Determine the (x, y) coordinate at the center of the cell enclosing the given text.  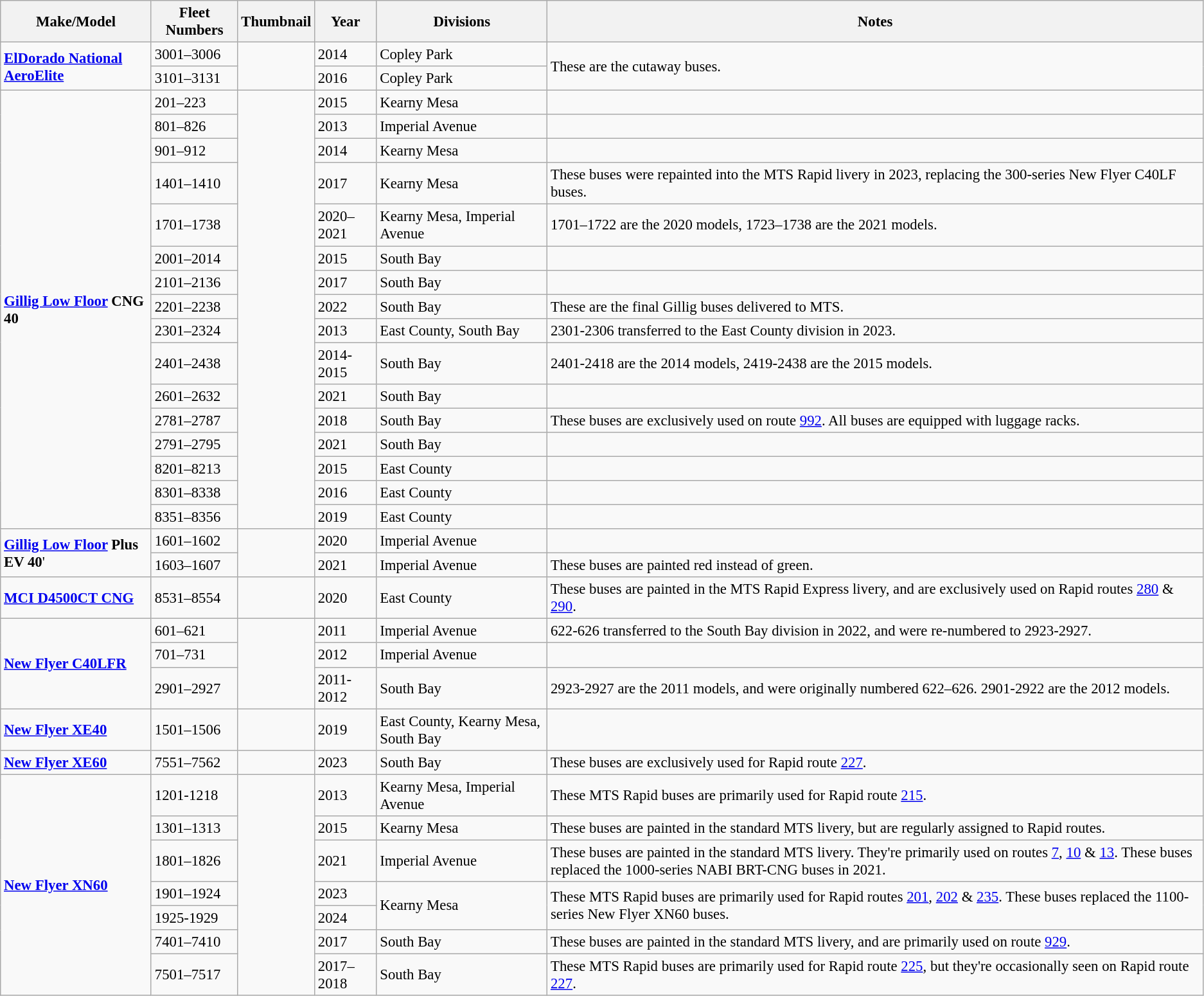
8301–8338 (194, 493)
622-626 transferred to the South Bay division in 2022, and were re-numbered to 2923-2927. (875, 631)
East County, South Bay (462, 330)
2401–2438 (194, 364)
Make/Model (76, 22)
2301-2306 transferred to the East County division in 2023. (875, 330)
New Flyer C40LFR (76, 664)
ElDorado National AeroElite (76, 67)
1925-1929 (194, 918)
1301–1313 (194, 828)
New Flyer XN60 (76, 885)
2301–2324 (194, 330)
2791–2795 (194, 445)
These buses are exclusively used for Rapid route 227. (875, 762)
Notes (875, 22)
Gillig Low Floor Plus EV 40' (76, 553)
1603–1607 (194, 565)
New Flyer XE40 (76, 730)
Gillig Low Floor CNG 40 (76, 310)
2011 (346, 631)
2020–2021 (346, 225)
Divisions (462, 22)
2011-2012 (346, 688)
2012 (346, 655)
1801–1826 (194, 861)
2024 (346, 918)
2101–2136 (194, 282)
These MTS Rapid buses are primarily used for Rapid route 225, but they're occasionally seen on Rapid route 227. (875, 975)
2923-2927 are the 2011 models, and were originally numbered 622–626. 2901-2922 are the 2012 models. (875, 688)
1501–1506 (194, 730)
These buses are exclusively used on route 992. All buses are equipped with luggage racks. (875, 420)
7551–7562 (194, 762)
2014-2015 (346, 364)
3101–3131 (194, 78)
These MTS Rapid buses are primarily used for Rapid routes 201, 202 & 235. These buses replaced the 1100-series New Flyer XN60 buses. (875, 906)
2781–2787 (194, 420)
These are the cutaway buses. (875, 67)
701–731 (194, 655)
201–223 (194, 103)
801–826 (194, 127)
2018 (346, 420)
These buses are painted red instead of green. (875, 565)
These MTS Rapid buses are primarily used for Rapid route 215. (875, 796)
7401–7410 (194, 942)
2001–2014 (194, 258)
Year (346, 22)
1401–1410 (194, 184)
These buses are painted in the standard MTS livery, and are primarily used on route 929. (875, 942)
Thumbnail (276, 22)
Fleet Numbers (194, 22)
East County, Kearny Mesa, South Bay (462, 730)
8351–8356 (194, 517)
3001–3006 (194, 55)
8201–8213 (194, 468)
901–912 (194, 151)
1601–1602 (194, 541)
2022 (346, 307)
New Flyer XE60 (76, 762)
601–621 (194, 631)
2901–2927 (194, 688)
These buses are painted in the MTS Rapid Express livery, and are exclusively used on Rapid routes 280 & 290. (875, 598)
2017–2018 (346, 975)
These buses were repainted into the MTS Rapid livery in 2023, replacing the 300-series New Flyer C40LF buses. (875, 184)
8531–8554 (194, 598)
1201-1218 (194, 796)
These buses are painted in the standard MTS livery, but are regularly assigned to Rapid routes. (875, 828)
These are the final Gillig buses delivered to MTS. (875, 307)
7501–7517 (194, 975)
2601–2632 (194, 396)
2401-2418 are the 2014 models, 2419-2438 are the 2015 models. (875, 364)
MCI D4500CT CNG (76, 598)
2201–2238 (194, 307)
1901–1924 (194, 894)
1701–1722 are the 2020 models, 1723–1738 are the 2021 models. (875, 225)
1701–1738 (194, 225)
